Find where the given text appears and provide that cell's center as [X, Y] coordinate. 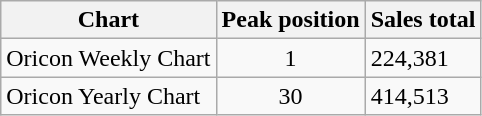
Peak position [290, 20]
224,381 [423, 58]
Oricon Weekly Chart [108, 58]
Sales total [423, 20]
Chart [108, 20]
30 [290, 96]
414,513 [423, 96]
Oricon Yearly Chart [108, 96]
1 [290, 58]
